Return the (X, Y) coordinate for the center point of the cell that contains the specified text.  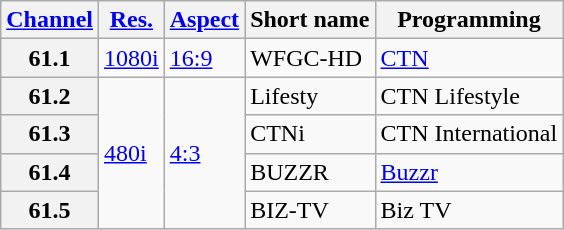
Res. (132, 20)
1080i (132, 58)
61.1 (50, 58)
Programming (469, 20)
Biz TV (469, 210)
BIZ-TV (310, 210)
Aspect (204, 20)
CTN (469, 58)
4:3 (204, 153)
480i (132, 153)
Buzzr (469, 172)
CTN Lifestyle (469, 96)
CTNi (310, 134)
61.2 (50, 96)
16:9 (204, 58)
61.4 (50, 172)
Channel (50, 20)
Short name (310, 20)
61.5 (50, 210)
BUZZR (310, 172)
Lifesty (310, 96)
WFGC-HD (310, 58)
61.3 (50, 134)
CTN International (469, 134)
